Locate the cell with the specified text and output its [X, Y] center coordinate. 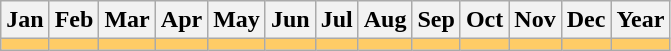
Nov [535, 20]
May [237, 20]
Oct [484, 20]
Jul [336, 20]
Aug [385, 20]
Mar [127, 20]
Jun [290, 20]
Jan [25, 20]
Apr [181, 20]
Dec [586, 20]
Feb [74, 20]
Year [640, 20]
Sep [436, 20]
